For the text-containing cell, return its midpoint in [x, y] coordinate format. 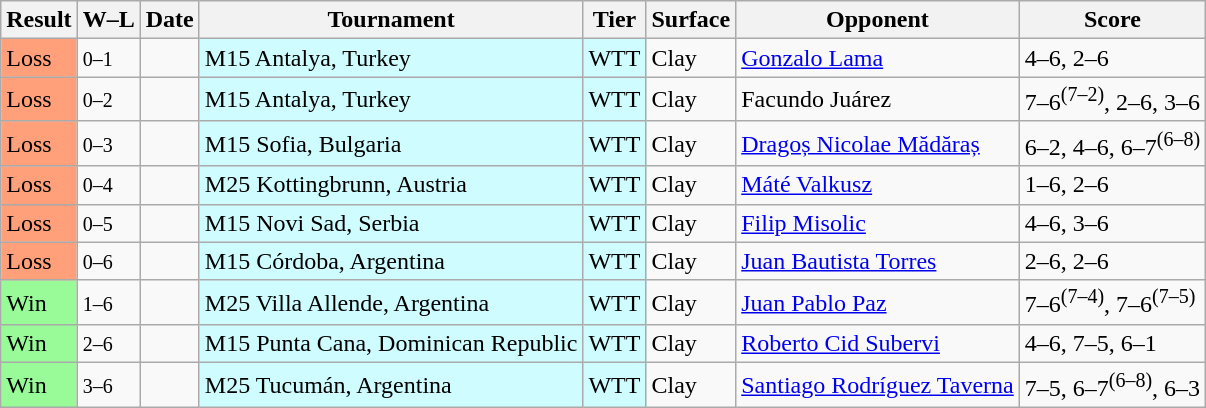
Date [170, 20]
4–6, 7–5, 6–1 [1112, 344]
4–6, 2–6 [1112, 58]
Score [1112, 20]
Máté Valkusz [878, 185]
M25 Kottingbrunn, Austria [391, 185]
0–5 [108, 223]
Tournament [391, 20]
M25 Villa Allende, Argentina [391, 302]
W–L [108, 20]
Gonzalo Lama [878, 58]
M15 Córdoba, Argentina [391, 261]
Tier [614, 20]
0–6 [108, 261]
6–2, 4–6, 6–7(6–8) [1112, 144]
Dragoș Nicolae Mădăraș [878, 144]
0–1 [108, 58]
M25 Tucumán, Argentina [391, 386]
1–6 [108, 302]
M15 Punta Cana, Dominican Republic [391, 344]
2–6, 2–6 [1112, 261]
2–6 [108, 344]
Juan Bautista Torres [878, 261]
Roberto Cid Subervi [878, 344]
Juan Pablo Paz [878, 302]
7–5, 6–7(6–8), 6–3 [1112, 386]
0–3 [108, 144]
Filip Misolic [878, 223]
Surface [691, 20]
Santiago Rodríguez Taverna [878, 386]
0–2 [108, 100]
1–6, 2–6 [1112, 185]
Facundo Juárez [878, 100]
3–6 [108, 386]
4–6, 3–6 [1112, 223]
Opponent [878, 20]
0–4 [108, 185]
M15 Novi Sad, Serbia [391, 223]
7–6(7–2), 2–6, 3–6 [1112, 100]
7–6(7–4), 7–6(7–5) [1112, 302]
Result [39, 20]
M15 Sofia, Bulgaria [391, 144]
